Extract the [X, Y] coordinate from the center of the cell holding the provided text.  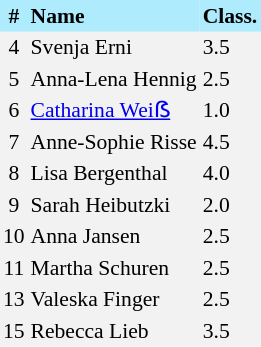
Lisa Bergenthal [114, 174]
1.0 [230, 110]
Anna Jansen [114, 236]
# [14, 16]
8 [14, 174]
Valeska Finger [114, 300]
5 [14, 79]
Anne-Sophie Risse [114, 142]
Class. [230, 16]
15 [14, 331]
9 [14, 205]
Martha Schuren [114, 268]
2.0 [230, 205]
Name [114, 16]
4 [14, 48]
Anna-Lena Hennig [114, 79]
Catharina Weiẞ [114, 110]
13 [14, 300]
4.5 [230, 142]
Rebecca Lieb [114, 331]
11 [14, 268]
Svenja Erni [114, 48]
6 [14, 110]
Sarah Heibutzki [114, 205]
10 [14, 236]
7 [14, 142]
4.0 [230, 174]
